Return (x, y) of the center of cell containing provided text 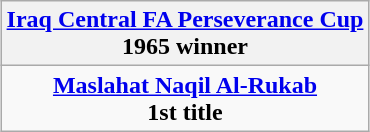
Iraq Central FA Perseverance Cup1965 winner (185, 34)
Maslahat Naqil Al-Rukab1st title (185, 98)
